Output the (x, y) coordinate of the center of the cell containing the given text.  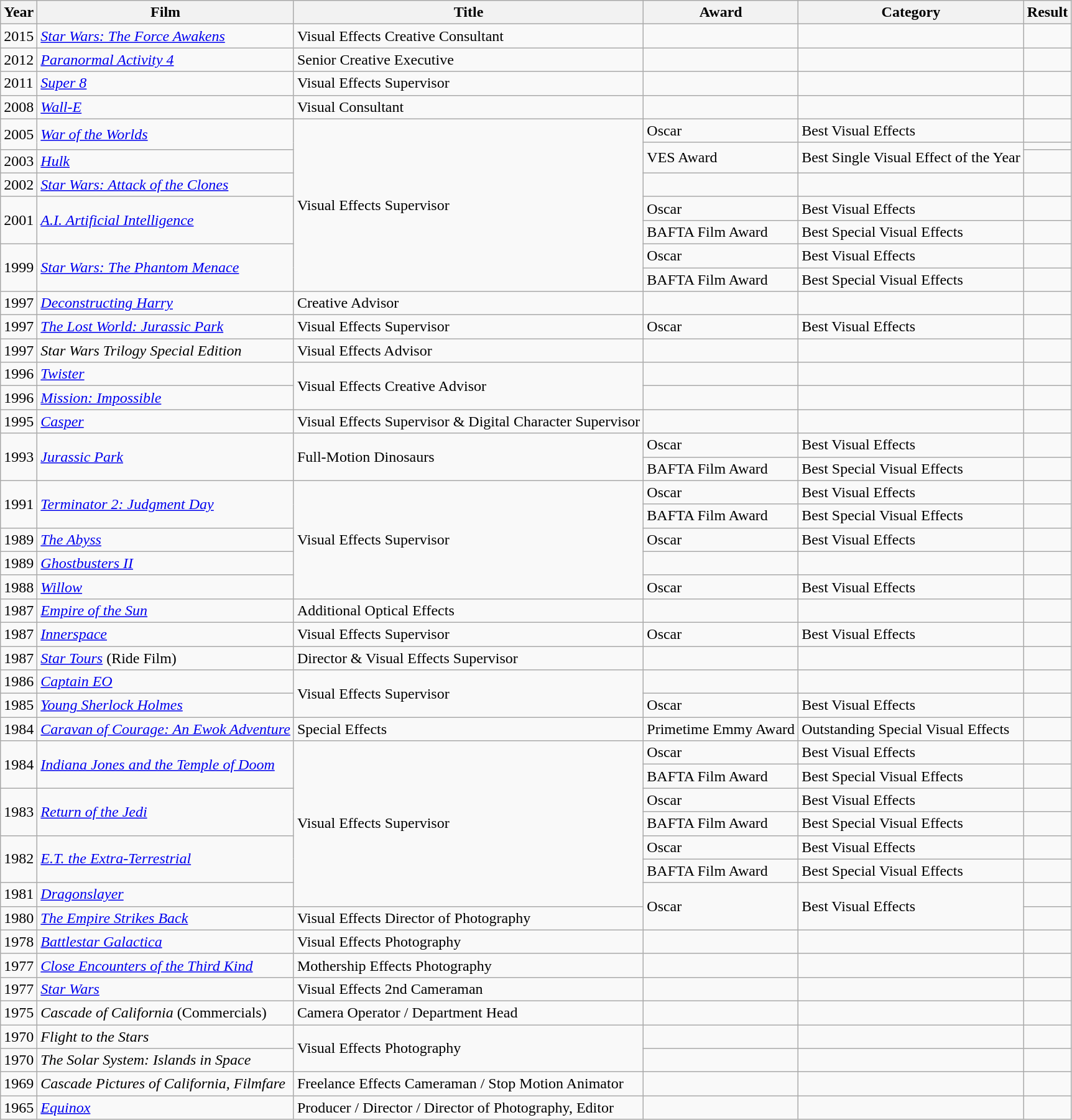
Super 8 (165, 83)
Freelance Effects Cameraman / Stop Motion Animator (468, 1084)
Mothership Effects Photography (468, 965)
1983 (19, 812)
The Empire Strikes Back (165, 918)
Full-Motion Dinosaurs (468, 457)
Captain EO (165, 682)
E.T. the Extra-Terrestrial (165, 859)
1980 (19, 918)
Primetime Emmy Award (721, 729)
Result (1047, 12)
2003 (19, 161)
Star Wars: The Force Awakens (165, 36)
Visual Consultant (468, 107)
Film (165, 12)
Jurassic Park (165, 457)
Outstanding Special Visual Effects (912, 729)
1965 (19, 1108)
Paranormal Activity 4 (165, 60)
Casper (165, 421)
Indiana Jones and the Temple of Doom (165, 764)
Special Effects (468, 729)
The Solar System: Islands in Space (165, 1060)
1986 (19, 682)
Wall-E (165, 107)
Category (912, 12)
Twister (165, 374)
1981 (19, 894)
Producer / Director / Director of Photography, Editor (468, 1108)
2001 (19, 220)
VES Award (721, 158)
Visual Effects Creative Advisor (468, 386)
Terminator 2: Judgment Day (165, 504)
Director & Visual Effects Supervisor (468, 658)
1999 (19, 267)
Creative Advisor (468, 303)
Award (721, 12)
Year (19, 12)
Close Encounters of the Third Kind (165, 965)
1985 (19, 705)
Empire of the Sun (165, 610)
2012 (19, 60)
A.I. Artificial Intelligence (165, 220)
2005 (19, 134)
Equinox (165, 1108)
1975 (19, 1012)
Visual Effects Supervisor & Digital Character Supervisor (468, 421)
Young Sherlock Holmes (165, 705)
The Lost World: Jurassic Park (165, 327)
1978 (19, 942)
Best Single Visual Effect of the Year (912, 158)
Dragonslayer (165, 894)
The Abyss (165, 539)
Battlestar Galactica (165, 942)
Return of the Jedi (165, 812)
Deconstructing Harry (165, 303)
Star Wars: The Phantom Menace (165, 267)
Title (468, 12)
Cascade of California (Commercials) (165, 1012)
1991 (19, 504)
Camera Operator / Department Head (468, 1012)
1995 (19, 421)
Visual Effects 2nd Cameraman (468, 989)
2011 (19, 83)
Caravan of Courage: An Ewok Adventure (165, 729)
2002 (19, 185)
Ghostbusters II (165, 563)
Senior Creative Executive (468, 60)
Visual Effects Creative Consultant (468, 36)
1988 (19, 587)
Innerspace (165, 634)
Star Tours (Ride Film) (165, 658)
2008 (19, 107)
Hulk (165, 161)
Star Wars: Attack of the Clones (165, 185)
Additional Optical Effects (468, 610)
Star Wars (165, 989)
Cascade Pictures of California, Filmfare (165, 1084)
Visual Effects Director of Photography (468, 918)
2015 (19, 36)
War of the Worlds (165, 134)
1982 (19, 859)
Flight to the Stars (165, 1036)
Star Wars Trilogy Special Edition (165, 351)
1969 (19, 1084)
Willow (165, 587)
Visual Effects Advisor (468, 351)
Mission: Impossible (165, 398)
1993 (19, 457)
